Output the [X, Y] coordinate of the center of the cell containing the given text.  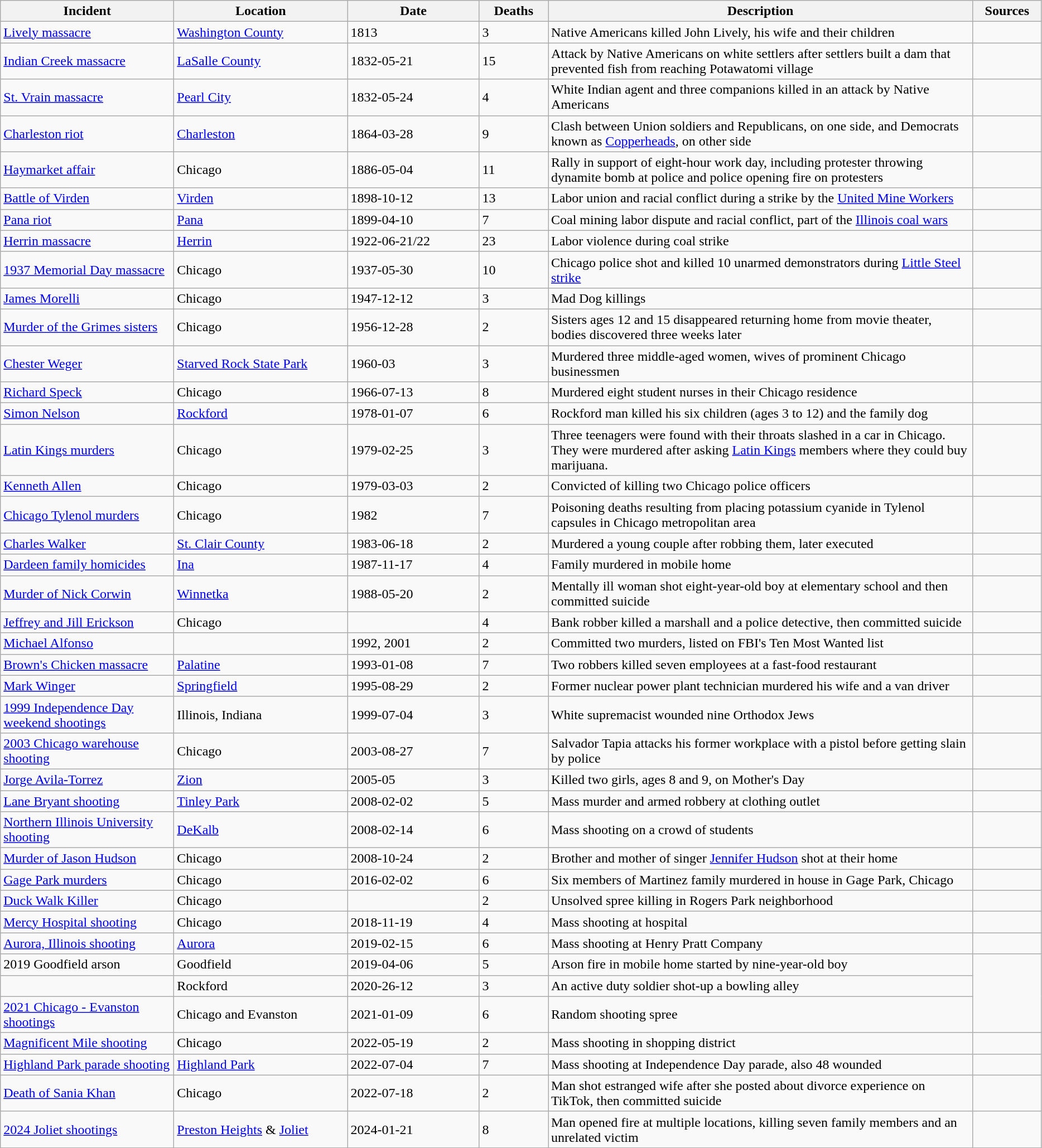
Charles Walker [87, 544]
1995-08-29 [413, 686]
Tinley Park [261, 801]
Salvador Tapia attacks his former workplace with a pistol before getting slain by police [760, 750]
1898-10-12 [413, 198]
1979-03-03 [413, 486]
2008-02-02 [413, 801]
Description [760, 11]
Richard Speck [87, 393]
1988-05-20 [413, 593]
2022-07-18 [413, 1093]
Zion [261, 779]
Chester Weger [87, 364]
LaSalle County [261, 61]
Battle of Virden [87, 198]
Former nuclear power plant technician murdered his wife and a van driver [760, 686]
2024-01-21 [413, 1130]
Random shooting spree [760, 1015]
Location [261, 11]
Michael Alfonso [87, 643]
Murdered eight student nurses in their Chicago residence [760, 393]
1979-02-25 [413, 450]
Jorge Avila-Torrez [87, 779]
1993-01-08 [413, 665]
Mad Dog killings [760, 298]
1922-06-21/22 [413, 241]
1992, 2001 [413, 643]
Magnificent Mile shooting [87, 1043]
Man shot estranged wife after she posted about divorce experience on TikTok, then committed suicide [760, 1093]
White Indian agent and three companions killed in an attack by Native Americans [760, 97]
10 [514, 270]
2003 Chicago warehouse shooting [87, 750]
Incident [87, 11]
Highland Park parade shooting [87, 1064]
Attack by Native Americans on white settlers after settlers built a dam that prevented fish from reaching Potawatomi village [760, 61]
St. Clair County [261, 544]
1956-12-28 [413, 327]
Rally in support of eight-hour work day, including protester throwing dynamite bomb at police and police opening fire on protesters [760, 169]
2008-02-14 [413, 830]
Herrin massacre [87, 241]
Coal mining labor dispute and racial conflict, part of the Illinois coal wars [760, 220]
Bank robber killed a marshall and a police detective, then committed suicide [760, 622]
DeKalb [261, 830]
2022-07-04 [413, 1064]
1960-03 [413, 364]
Ina [261, 565]
An active duty soldier shot-up a bowling alley [760, 986]
Sisters ages 12 and 15 disappeared returning home from movie theater, bodies discovered three weeks later [760, 327]
Native Americans killed John Lively, his wife and their children [760, 32]
Latin Kings murders [87, 450]
1982 [413, 515]
Pana [261, 220]
1832-05-21 [413, 61]
1899-04-10 [413, 220]
2005-05 [413, 779]
Dardeen family homicides [87, 565]
9 [514, 134]
Simon Nelson [87, 414]
Murder of Jason Hudson [87, 859]
Mentally ill woman shot eight-year-old boy at elementary school and then committed suicide [760, 593]
2022-05-19 [413, 1043]
2008-10-24 [413, 859]
White supremacist wounded nine Orthodox Jews [760, 715]
2024 Joliet shootings [87, 1130]
1813 [413, 32]
Murder of Nick Corwin [87, 593]
1999-07-04 [413, 715]
2019 Goodfield arson [87, 965]
2016-02-02 [413, 880]
Family murdered in mobile home [760, 565]
Springfield [261, 686]
Pearl City [261, 97]
Mass shooting on a crowd of students [760, 830]
Killed two girls, ages 8 and 9, on Mother's Day [760, 779]
Mercy Hospital shooting [87, 922]
1937 Memorial Day massacre [87, 270]
1947-12-12 [413, 298]
Committed two murders, listed on FBI's Ten Most Wanted list [760, 643]
2003-08-27 [413, 750]
11 [514, 169]
Brother and mother of singer Jennifer Hudson shot at their home [760, 859]
Palatine [261, 665]
13 [514, 198]
2018-11-19 [413, 922]
Goodfield [261, 965]
Pana riot [87, 220]
1966-07-13 [413, 393]
Haymarket affair [87, 169]
Mark Winger [87, 686]
Deaths [514, 11]
1978-01-07 [413, 414]
Arson fire in mobile home started by nine-year-old boy [760, 965]
Indian Creek massacre [87, 61]
Aurora, Illinois shooting [87, 943]
Chicago Tylenol murders [87, 515]
Lively massacre [87, 32]
Death of Sania Khan [87, 1093]
Labor union and racial conflict during a strike by the United Mine Workers [760, 198]
Rockford man killed his six children (ages 3 to 12) and the family dog [760, 414]
Mass shooting at Independence Day parade, also 48 wounded [760, 1064]
Charleston [261, 134]
2020-26-12 [413, 986]
Chicago police shot and killed 10 unarmed demonstrators during Little Steel strike [760, 270]
1832-05-24 [413, 97]
1999 Independence Day weekend shootings [87, 715]
Poisoning deaths resulting from placing potassium cyanide in Tylenol capsules in Chicago metropolitan area [760, 515]
Convicted of killing two Chicago police officers [760, 486]
Lane Bryant shooting [87, 801]
15 [514, 61]
23 [514, 241]
Man opened fire at multiple locations, killing seven family members and an unrelated victim [760, 1130]
Murdered three middle-aged women, wives of prominent Chicago businessmen [760, 364]
St. Vrain massacre [87, 97]
Highland Park [261, 1064]
Duck Walk Killer [87, 901]
Jeffrey and Jill Erickson [87, 622]
Brown's Chicken massacre [87, 665]
James Morelli [87, 298]
Two robbers killed seven employees at a fast-food restaurant [760, 665]
Charleston riot [87, 134]
2019-04-06 [413, 965]
Clash between Union soldiers and Republicans, on one side, and Democrats known as Copperheads, on other side [760, 134]
Starved Rock State Park [261, 364]
2021-01-09 [413, 1015]
Illinois, Indiana [261, 715]
Murdered a young couple after robbing them, later executed [760, 544]
1937-05-30 [413, 270]
Chicago and Evanston [261, 1015]
Sources [1007, 11]
Northern Illinois University shooting [87, 830]
1987-11-17 [413, 565]
Six members of Martinez family murdered in house in Gage Park, Chicago [760, 880]
Labor violence during coal strike [760, 241]
Mass shooting at hospital [760, 922]
Herrin [261, 241]
1886-05-04 [413, 169]
2021 Chicago - Evanston shootings [87, 1015]
Unsolved spree killing in Rogers Park neighborhood [760, 901]
Mass murder and armed robbery at clothing outlet [760, 801]
Washington County [261, 32]
Date [413, 11]
2019-02-15 [413, 943]
Virden [261, 198]
1864-03-28 [413, 134]
Mass shooting at Henry Pratt Company [760, 943]
Winnetka [261, 593]
Kenneth Allen [87, 486]
Mass shooting in shopping district [760, 1043]
Gage Park murders [87, 880]
Murder of the Grimes sisters [87, 327]
Aurora [261, 943]
1983-06-18 [413, 544]
Preston Heights & Joliet [261, 1130]
